Identify which cell holds the provided text, then report its (X, Y) central coordinate. 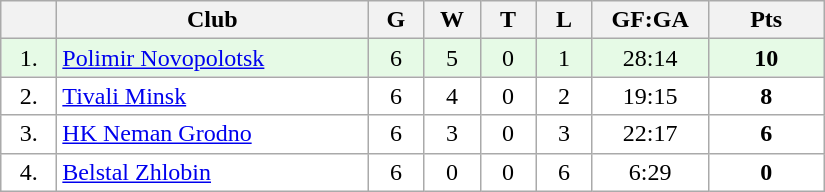
T (508, 20)
3. (29, 134)
22:17 (650, 134)
GF:GA (650, 20)
6:29 (650, 172)
Club (212, 20)
G (396, 20)
28:14 (650, 58)
1 (564, 58)
19:15 (650, 96)
Belstal Zhlobin (212, 172)
4. (29, 172)
W (452, 20)
2. (29, 96)
Tivali Minsk (212, 96)
4 (452, 96)
5 (452, 58)
8 (766, 96)
2 (564, 96)
10 (766, 58)
L (564, 20)
1. (29, 58)
Polimir Novopolotsk (212, 58)
Pts (766, 20)
HK Neman Grodno (212, 134)
